Output the [X, Y] coordinate of the center of the cell containing the given text.  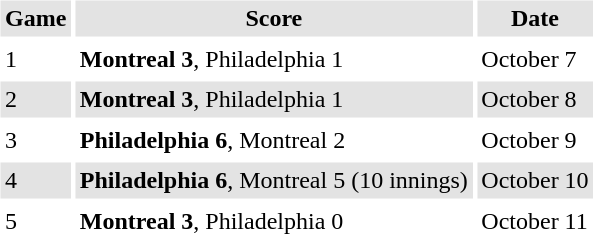
October 10 [535, 180]
Score [274, 18]
Philadelphia 6, Montreal 5 (10 innings) [274, 180]
October 8 [535, 100]
Date [535, 18]
October 7 [535, 59]
3 [35, 140]
Philadelphia 6, Montreal 2 [274, 140]
1 [35, 59]
2 [35, 100]
4 [35, 180]
October 9 [535, 140]
Game [35, 18]
